Return (X, Y) of the center of cell containing provided text 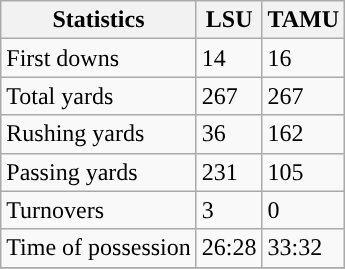
105 (304, 172)
26:28 (229, 248)
231 (229, 172)
36 (229, 134)
Passing yards (99, 172)
3 (229, 210)
0 (304, 210)
Time of possession (99, 248)
Rushing yards (99, 134)
Statistics (99, 20)
First downs (99, 58)
14 (229, 58)
TAMU (304, 20)
Total yards (99, 96)
33:32 (304, 248)
Turnovers (99, 210)
16 (304, 58)
LSU (229, 20)
162 (304, 134)
